Return (X, Y) of the center of cell containing provided text 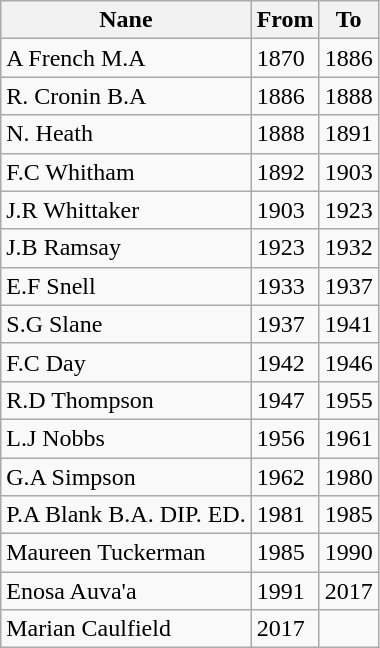
To (348, 20)
1941 (348, 324)
F.C Whitham (126, 172)
N. Heath (126, 134)
1870 (285, 58)
1991 (285, 591)
S.G Slane (126, 324)
1990 (348, 553)
1933 (285, 286)
Maureen Tuckerman (126, 553)
1947 (285, 400)
1962 (285, 477)
1961 (348, 438)
Nane (126, 20)
R. Cronin B.A (126, 96)
Marian Caulfield (126, 629)
F.C Day (126, 362)
L.J Nobbs (126, 438)
From (285, 20)
1892 (285, 172)
1955 (348, 400)
1956 (285, 438)
J.B Ramsay (126, 248)
Enosa Auva'a (126, 591)
1932 (348, 248)
1981 (285, 515)
E.F Snell (126, 286)
1891 (348, 134)
R.D Thompson (126, 400)
1946 (348, 362)
P.A Blank B.A. DIP. ED. (126, 515)
J.R Whittaker (126, 210)
G.A Simpson (126, 477)
1980 (348, 477)
A French M.A (126, 58)
1942 (285, 362)
